Locate the cell with the specified text and output its (x, y) center coordinate. 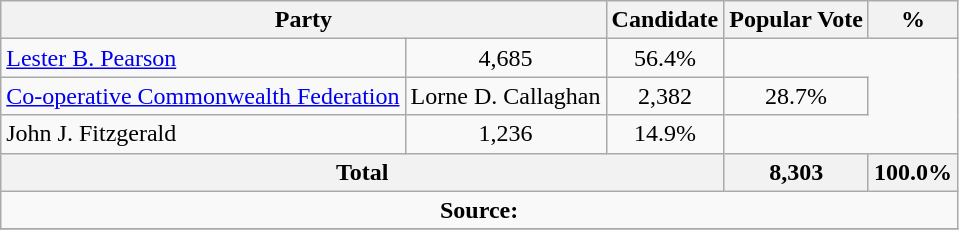
2,382 (665, 96)
100.0% (912, 172)
Lester B. Pearson (203, 58)
Lorne D. Callaghan (506, 96)
Co-operative Commonwealth Federation (203, 96)
Popular Vote (796, 20)
Party (304, 20)
28.7% (796, 96)
56.4% (665, 58)
4,685 (506, 58)
Total (362, 172)
% (912, 20)
14.9% (665, 134)
John J. Fitzgerald (203, 134)
Candidate (665, 20)
Source: (480, 210)
8,303 (796, 172)
1,236 (506, 134)
